Find where the given text appears and provide that cell's center as (X, Y) coordinate. 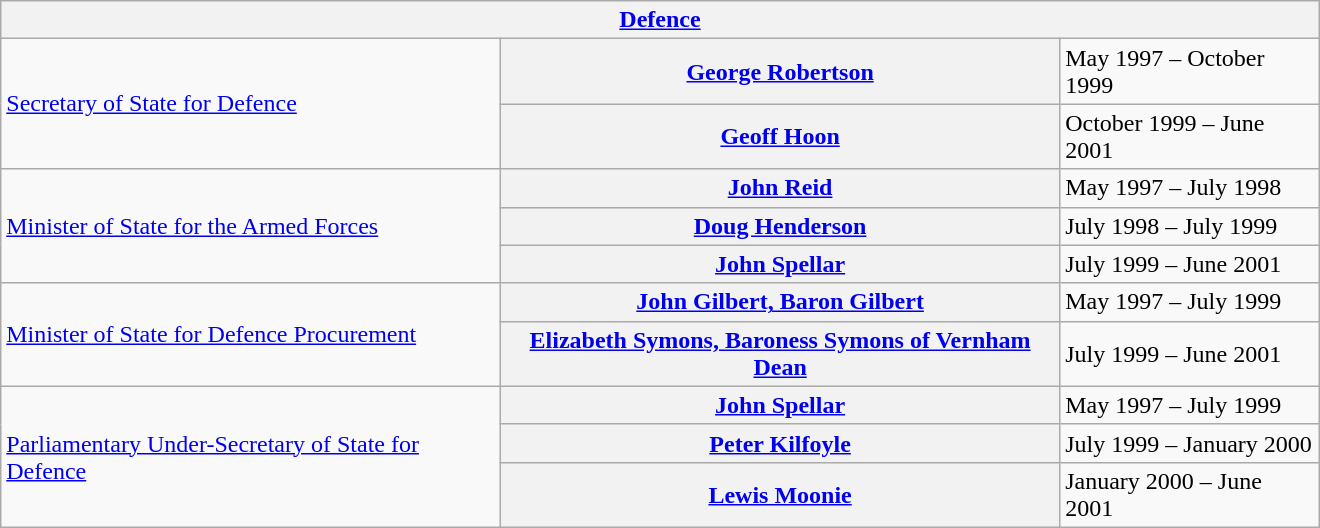
January 2000 – June 2001 (1190, 494)
John Gilbert, Baron Gilbert (780, 302)
October 1999 – June 2001 (1190, 136)
Minister of State for the Armed Forces (251, 226)
Peter Kilfoyle (780, 443)
Geoff Hoon (780, 136)
Elizabeth Symons, Baroness Symons of Vernham Dean (780, 354)
Parliamentary Under-Secretary of State for Defence (251, 456)
Defence (660, 20)
May 1997 – July 1998 (1190, 188)
George Robertson (780, 72)
Lewis Moonie (780, 494)
May 1997 – October 1999 (1190, 72)
Doug Henderson (780, 226)
Minister of State for Defence Procurement (251, 334)
Secretary of State for Defence (251, 104)
John Reid (780, 188)
July 1999 – January 2000 (1190, 443)
July 1998 – July 1999 (1190, 226)
